Capture the cell that displays the provided text and extract its (X, Y) central coordinate. 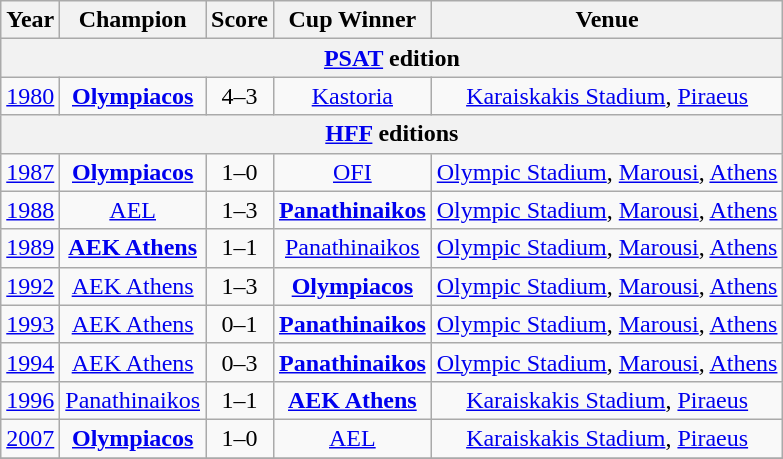
Venue (607, 20)
4–3 (240, 96)
1992 (30, 286)
OFI (352, 172)
1994 (30, 362)
0–3 (240, 362)
1980 (30, 96)
PSAT edition (392, 58)
1993 (30, 324)
1987 (30, 172)
Kastoria (352, 96)
HFF editions (392, 134)
Cup Winner (352, 20)
1996 (30, 400)
Champion (133, 20)
1988 (30, 210)
1989 (30, 248)
2007 (30, 438)
Year (30, 20)
0–1 (240, 324)
Score (240, 20)
